Extract the (X, Y) coordinate from the center of the cell holding the provided text.  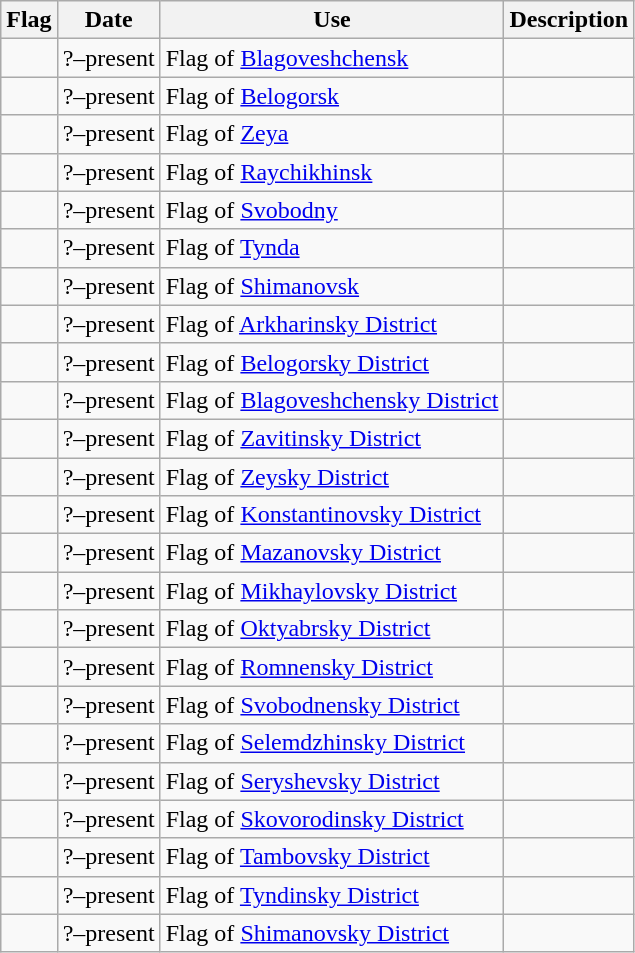
Flag of Svobodnensky District (332, 705)
Flag of Tyndinsky District (332, 895)
Flag of Mazanovsky District (332, 553)
Flag of Konstantinovsky District (332, 515)
Flag of Shimanovsk (332, 286)
Flag of Shimanovsky District (332, 933)
Flag of Skovorodinsky District (332, 819)
Flag of Mikhaylovsky District (332, 591)
Flag of Romnensky District (332, 667)
Flag of Tambovsky District (332, 857)
Flag of Arkharinsky District (332, 324)
Flag of Blagoveshchensk (332, 58)
Flag of Raychikhinsk (332, 172)
Flag of Blagoveshchensky District (332, 400)
Flag of Seryshevsky District (332, 781)
Flag of Zeysky District (332, 477)
Date (108, 20)
Flag of Belogorsk (332, 96)
Flag of Svobodny (332, 210)
Flag of Oktyabrsky District (332, 629)
Flag of Tynda (332, 248)
Flag of Selemdzhinsky District (332, 743)
Flag of Zeya (332, 134)
Flag of Zavitinsky District (332, 438)
Flag of Belogorsky District (332, 362)
Description (569, 20)
Flag (29, 20)
Use (332, 20)
